Capture the cell that displays the provided text and extract its (x, y) central coordinate. 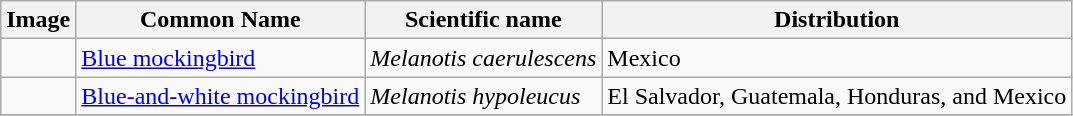
Blue-and-white mockingbird (220, 96)
Melanotis hypoleucus (484, 96)
El Salvador, Guatemala, Honduras, and Mexico (837, 96)
Image (38, 20)
Common Name (220, 20)
Scientific name (484, 20)
Distribution (837, 20)
Blue mockingbird (220, 58)
Melanotis caerulescens (484, 58)
Mexico (837, 58)
